Return the (x, y) coordinate for the center point of the cell that contains the specified text.  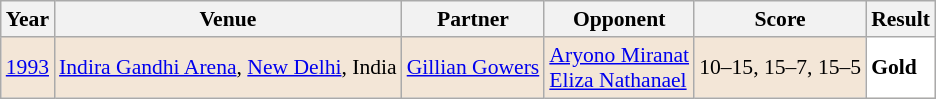
Score (780, 19)
Gold (900, 68)
Indira Gandhi Arena, New Delhi, India (228, 68)
Year (28, 19)
10–15, 15–7, 15–5 (780, 68)
Gillian Gowers (474, 68)
Aryono Miranat Eliza Nathanael (619, 68)
Opponent (619, 19)
Partner (474, 19)
Venue (228, 19)
Result (900, 19)
1993 (28, 68)
